Pinpoint the cell where the given text exists, returning its (x, y) midpoint coordinate. 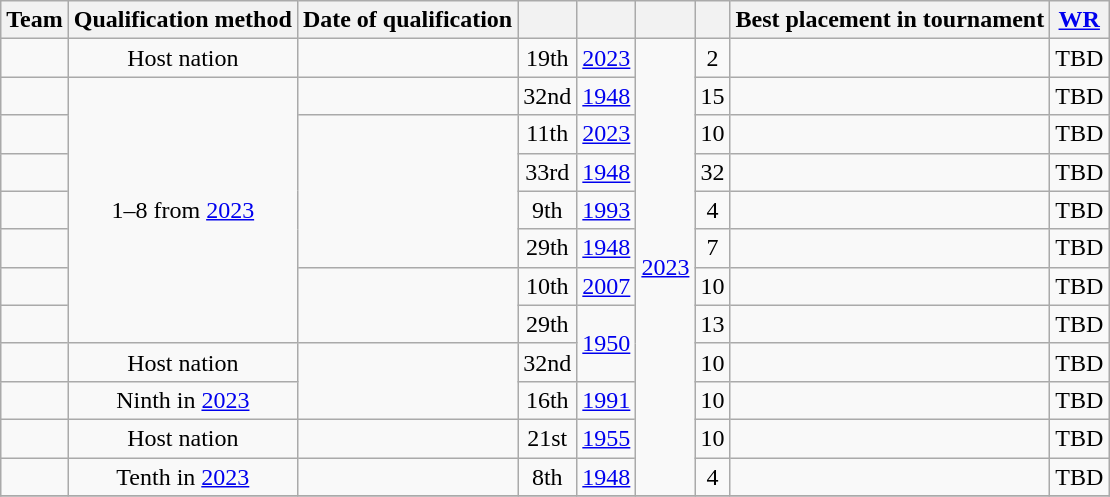
Team (35, 20)
9th (548, 210)
21st (548, 438)
11th (548, 134)
Qualification method (182, 20)
7 (712, 248)
13 (712, 324)
1950 (606, 343)
Date of qualification (407, 20)
19th (548, 58)
2007 (606, 286)
8th (548, 477)
Tenth in 2023 (182, 477)
Best placement in tournament (890, 20)
1955 (606, 438)
Ninth in 2023 (182, 400)
15 (712, 96)
16th (548, 400)
32 (712, 172)
1–8 from 2023 (182, 210)
33rd (548, 172)
1991 (606, 400)
WR (1080, 20)
1993 (606, 210)
2 (712, 58)
10th (548, 286)
